Determine the (X, Y) coordinate at the center of the cell enclosing the given text.  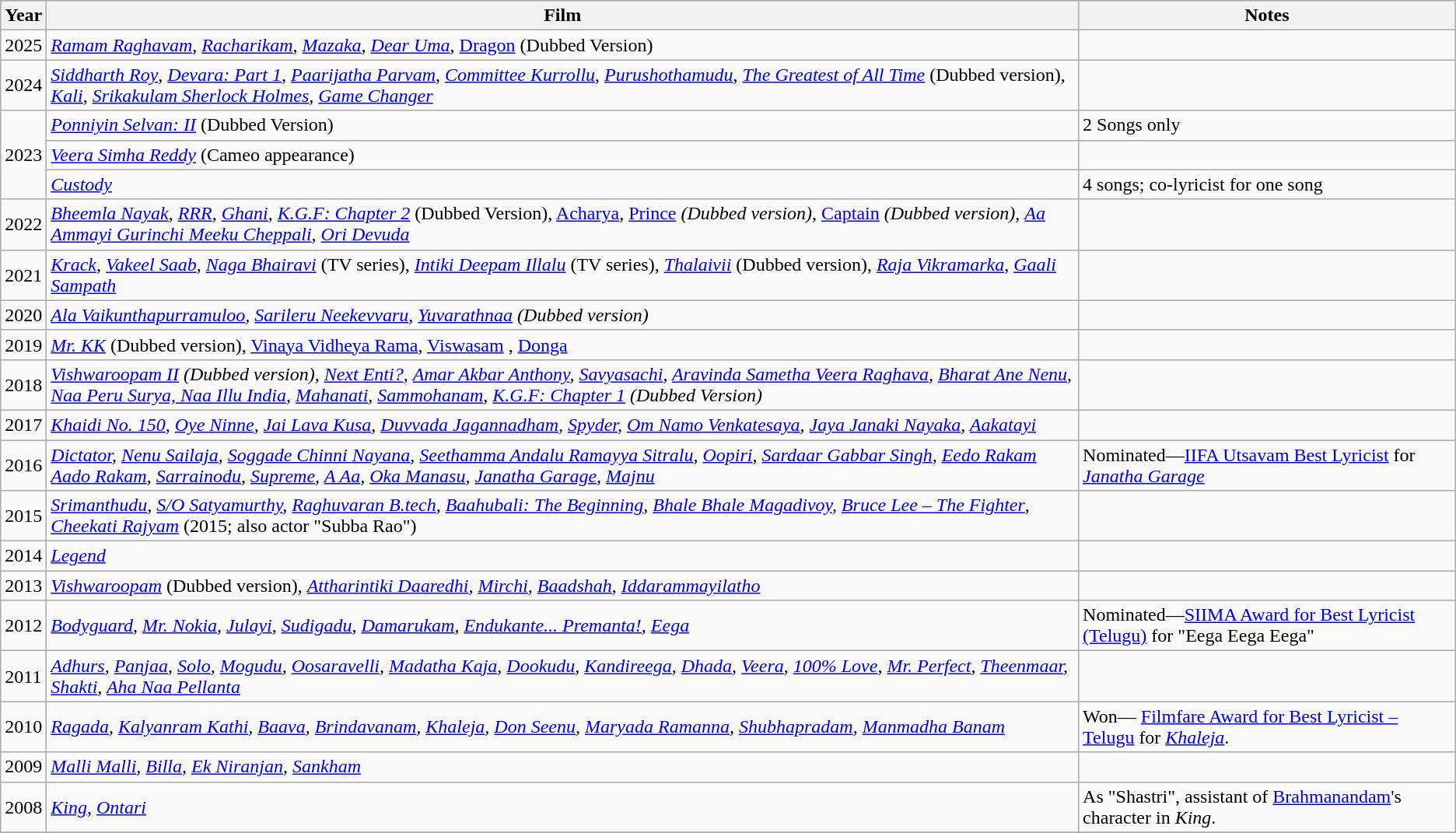
Nominated—IIFA Utsavam Best Lyricist for Janatha Garage (1268, 465)
2022 (23, 224)
Film (563, 16)
2019 (23, 345)
2017 (23, 425)
Year (23, 16)
2021 (23, 275)
2011 (23, 677)
2023 (23, 155)
Ala Vaikunthapurramuloo, Sarileru Neekevvaru, Yuvarathnaa (Dubbed version) (563, 315)
King, Ontari (563, 807)
2015 (23, 516)
2010 (23, 726)
2024 (23, 86)
Legend (563, 556)
Veera Simha Reddy (Cameo appearance) (563, 155)
Nominated—SIIMA Award for Best Lyricist (Telugu) for "Eega Eega Eega" (1268, 625)
2013 (23, 586)
2018 (23, 384)
Ramam Raghavam, Racharikam, Mazaka, Dear Uma, Dragon (Dubbed Version) (563, 45)
2008 (23, 807)
Krack, Vakeel Saab, Naga Bhairavi (TV series), Intiki Deepam Illalu (TV series), Thalaivii (Dubbed version), Raja Vikramarka, Gaali Sampath (563, 275)
Custody (563, 184)
Notes (1268, 16)
Ragada, Kalyanram Kathi, Baava, Brindavanam, Khaleja, Don Seenu, Maryada Ramanna, Shubhapradam, Manmadha Banam (563, 726)
2025 (23, 45)
Ponniyin Selvan: II (Dubbed Version) (563, 125)
Malli Malli, Billa, Ek Niranjan, Sankham (563, 767)
Bodyguard, Mr. Nokia, Julayi, Sudigadu, Damarukam, Endukante... Premanta!, Eega (563, 625)
2020 (23, 315)
2016 (23, 465)
2 Songs only (1268, 125)
4 songs; co-lyricist for one song (1268, 184)
Khaidi No. 150, Oye Ninne, Jai Lava Kusa, Duvvada Jagannadham, Spyder, Om Namo Venkatesaya, Jaya Janaki Nayaka, Aakatayi (563, 425)
Mr. KK (Dubbed version), Vinaya Vidheya Rama, Viswasam , Donga (563, 345)
2014 (23, 556)
Won— Filmfare Award for Best Lyricist – Telugu for Khaleja. (1268, 726)
2012 (23, 625)
As "Shastri", assistant of Brahmanandam's character in King. (1268, 807)
Vishwaroopam (Dubbed version), Attharintiki Daaredhi, Mirchi, Baadshah, Iddarammayilatho (563, 586)
2009 (23, 767)
